Determine the [X, Y] coordinate at the center of the cell enclosing the given text.  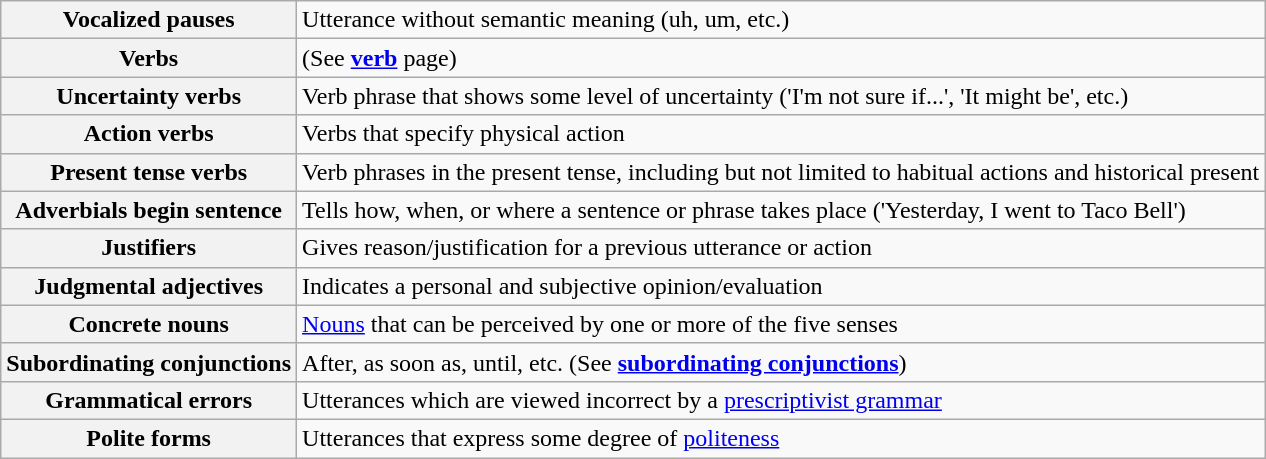
Tells how, when, or where a sentence or phrase takes place ('Yesterday, I went to Taco Bell') [781, 210]
Action verbs [149, 134]
Uncertainty verbs [149, 96]
Utterance without semantic meaning (uh, um, etc.) [781, 20]
Polite forms [149, 438]
Nouns that can be perceived by one or more of the five senses [781, 324]
Present tense verbs [149, 172]
After, as soon as, until, etc. (See subordinating conjunctions) [781, 362]
Justifiers [149, 248]
Utterances which are viewed incorrect by a prescriptivist grammar [781, 400]
Verb phrase that shows some level of uncertainty ('I'm not sure if...', 'It might be', etc.) [781, 96]
Subordinating conjunctions [149, 362]
Verbs [149, 58]
Indicates a personal and subjective opinion/evaluation [781, 286]
(See verb page) [781, 58]
Concrete nouns [149, 324]
Verbs that specify physical action [781, 134]
Vocalized pauses [149, 20]
Utterances that express some degree of politeness [781, 438]
Adverbials begin sentence [149, 210]
Grammatical errors [149, 400]
Verb phrases in the present tense, including but not limited to habitual actions and historical present [781, 172]
Judgmental adjectives [149, 286]
Gives reason/justification for a previous utterance or action [781, 248]
